Detect which cell encompasses the target text, then output its [x, y] center coordinate. 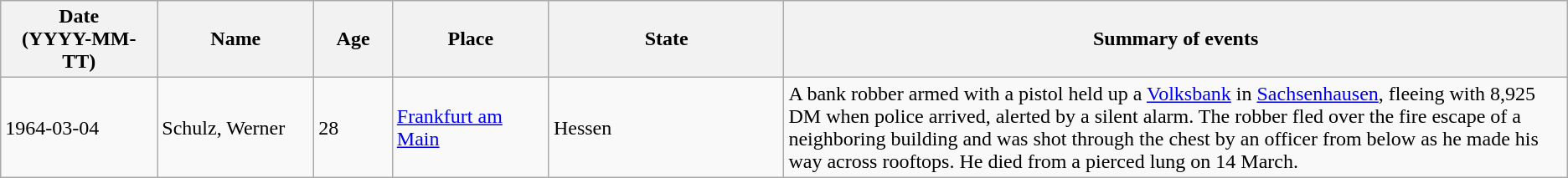
Summary of events [1176, 39]
Place [471, 39]
Hessen [667, 127]
1964-03-04 [79, 127]
28 [353, 127]
Age [353, 39]
Schulz, Werner [236, 127]
State [667, 39]
Date(YYYY-MM-TT) [79, 39]
Name [236, 39]
Frankfurt am Main [471, 127]
